Scan for the cell matching the given text and deliver its [X, Y] coordinate at center. 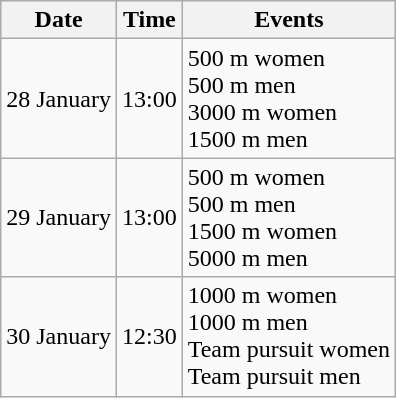
29 January [59, 218]
1000 m women1000 m menTeam pursuit womenTeam pursuit men [288, 336]
28 January [59, 98]
500 m women500 m men1500 m women5000 m men [288, 218]
500 m women500 m men3000 m women1500 m men [288, 98]
Time [149, 20]
30 January [59, 336]
Events [288, 20]
Date [59, 20]
12:30 [149, 336]
